Find where the given text appears and provide that cell's center as [x, y] coordinate. 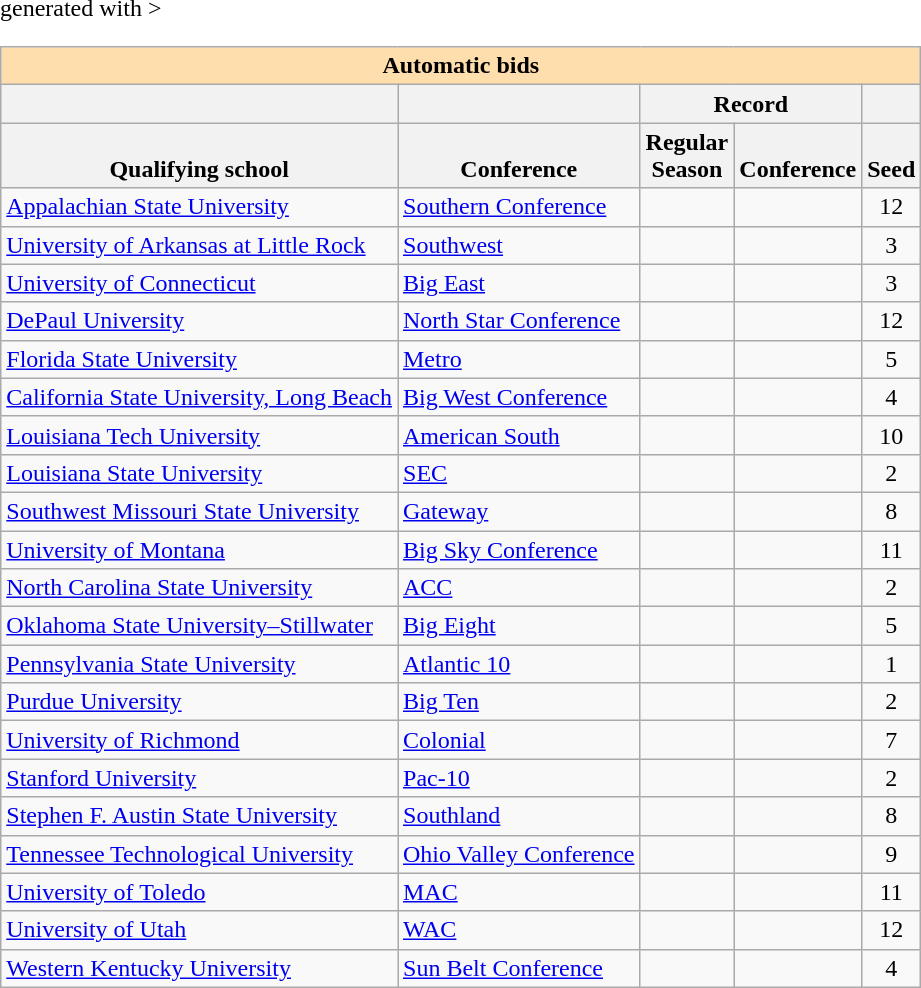
Florida State University [200, 359]
Pac-10 [520, 778]
Southland [520, 816]
7 [892, 740]
California State University, Long Beach [200, 397]
Automatic bids [461, 66]
ACC [520, 588]
Purdue University [200, 702]
University of Utah [200, 930]
Pennsylvania State University [200, 664]
Colonial [520, 740]
Big Ten [520, 702]
Louisiana Tech University [200, 435]
North Carolina State University [200, 588]
Gateway [520, 511]
WAC [520, 930]
DePaul University [200, 321]
Big Eight [520, 626]
Oklahoma State University–Stillwater [200, 626]
Southwest [520, 245]
Ohio Valley Conference [520, 854]
Southwest Missouri State University [200, 511]
Seed [892, 156]
University of Arkansas at Little Rock [200, 245]
Louisiana State University [200, 473]
Western Kentucky University [200, 968]
Atlantic 10 [520, 664]
Stephen F. Austin State University [200, 816]
Southern Conference [520, 207]
University of Richmond [200, 740]
Tennessee Technological University [200, 854]
Metro [520, 359]
Appalachian State University [200, 207]
University of Toledo [200, 892]
North Star Conference [520, 321]
Record [751, 104]
1 [892, 664]
Big East [520, 283]
Stanford University [200, 778]
University of Montana [200, 549]
MAC [520, 892]
Big Sky Conference [520, 549]
10 [892, 435]
Qualifying school [200, 156]
SEC [520, 473]
Regular Season [687, 156]
Sun Belt Conference [520, 968]
American South [520, 435]
University of Connecticut [200, 283]
Big West Conference [520, 397]
9 [892, 854]
